Capture the cell that displays the provided text and extract its [X, Y] central coordinate. 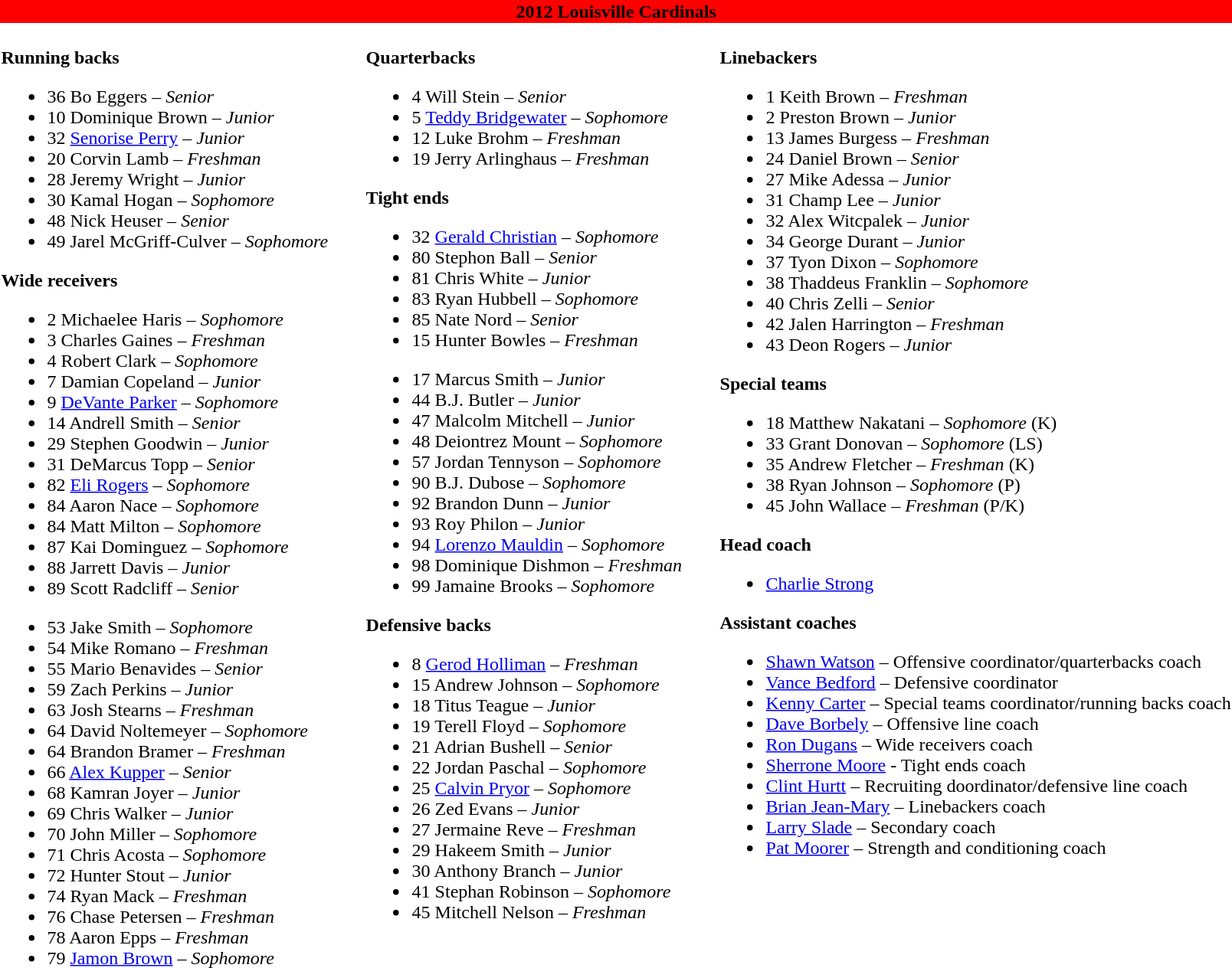
2012 Louisville Cardinals [616, 11]
